Locate the cell with the specified text and output its (x, y) center coordinate. 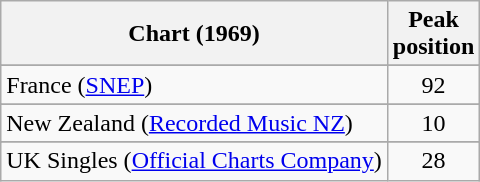
UK Singles (Official Charts Company) (194, 161)
92 (433, 85)
Peakposition (433, 34)
New Zealand (Recorded Music NZ) (194, 123)
28 (433, 161)
Chart (1969) (194, 34)
France (SNEP) (194, 85)
10 (433, 123)
